Detect which cell encompasses the target text, then output its (x, y) center coordinate. 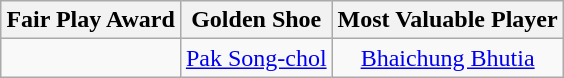
Pak Song-chol (256, 58)
Fair Play Award (91, 20)
Most Valuable Player (448, 20)
Bhaichung Bhutia (448, 58)
Golden Shoe (256, 20)
